Search for the cell housing the specified text and yield its [X, Y] center coordinate. 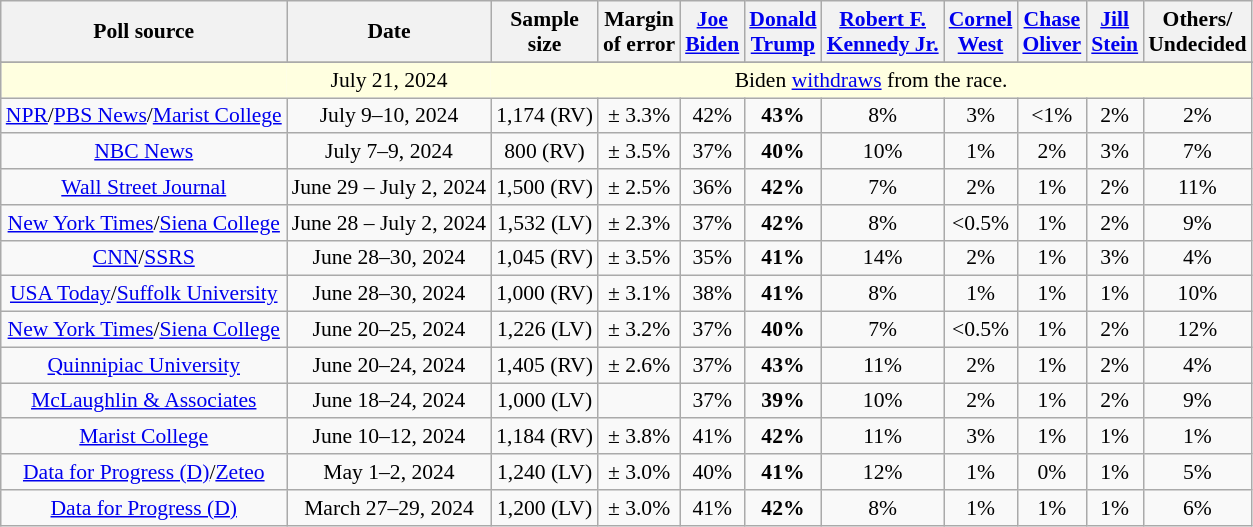
± 2.6% [639, 365]
36% [712, 187]
July 9–10, 2024 [389, 116]
JoeBiden [712, 32]
1,405 (RV) [544, 365]
Quinnipiac University [144, 365]
39% [782, 401]
± 3.3% [639, 116]
± 3.1% [639, 294]
1,226 (LV) [544, 330]
NPR/PBS News/Marist College [144, 116]
1,174 (RV) [544, 116]
Poll source [144, 32]
June 10–12, 2024 [389, 437]
CNN/SSRS [144, 258]
1,184 (RV) [544, 437]
1,045 (RV) [544, 258]
14% [883, 258]
July 7–9, 2024 [389, 152]
0% [1052, 472]
JillStein [1114, 32]
Others/Undecided [1197, 32]
1,240 (LV) [544, 472]
May 1–2, 2024 [389, 472]
Marist College [144, 437]
± 2.5% [639, 187]
1,000 (RV) [544, 294]
June 28 – July 2, 2024 [389, 223]
1,000 (LV) [544, 401]
Robert F.Kennedy Jr. [883, 32]
Marginof error [639, 32]
Date [389, 32]
June 20–25, 2024 [389, 330]
1,500 (RV) [544, 187]
March 27–29, 2024 [389, 508]
1,200 (LV) [544, 508]
± 3.8% [639, 437]
± 3.2% [639, 330]
800 (RV) [544, 152]
June 29 – July 2, 2024 [389, 187]
ChaseOliver [1052, 32]
Data for Progress (D)/Zeteo [144, 472]
McLaughlin & Associates [144, 401]
July 21, 2024 [389, 80]
38% [712, 294]
CornelWest [981, 32]
Data for Progress (D) [144, 508]
5% [1197, 472]
DonaldTrump [782, 32]
6% [1197, 508]
<1% [1052, 116]
Wall Street Journal [144, 187]
Biden withdraws from the race. [871, 80]
June 18–24, 2024 [389, 401]
± 2.3% [639, 223]
USA Today/Suffolk University [144, 294]
June 20–24, 2024 [389, 365]
1,532 (LV) [544, 223]
NBC News [144, 152]
35% [712, 258]
Samplesize [544, 32]
